Scan for the cell matching the given text and deliver its (x, y) coordinate at center. 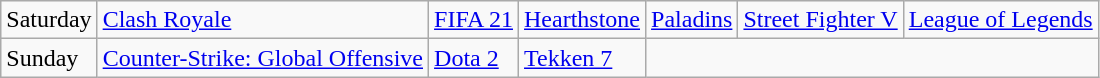
Sunday (49, 58)
League of Legends (1000, 20)
Saturday (49, 20)
Counter-Strike: Global Offensive (262, 58)
Tekken 7 (582, 58)
Clash Royale (262, 20)
Street Fighter V (820, 20)
Dota 2 (474, 58)
FIFA 21 (474, 20)
Hearthstone (582, 20)
Paladins (692, 20)
